Extract the [X, Y] coordinate from the center of the cell holding the provided text.  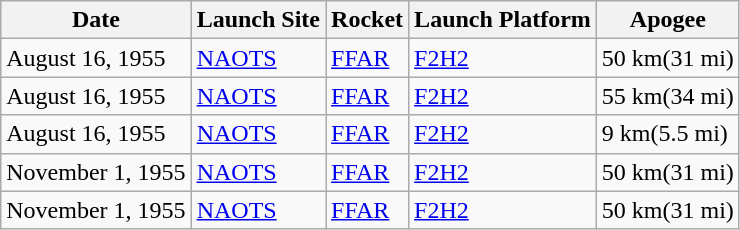
Date [96, 20]
Launch Site [258, 20]
Rocket [368, 20]
55 km(34 mi) [668, 96]
9 km(5.5 mi) [668, 134]
Launch Platform [503, 20]
Apogee [668, 20]
